Scan for the cell matching the given text and deliver its [X, Y] coordinate at center. 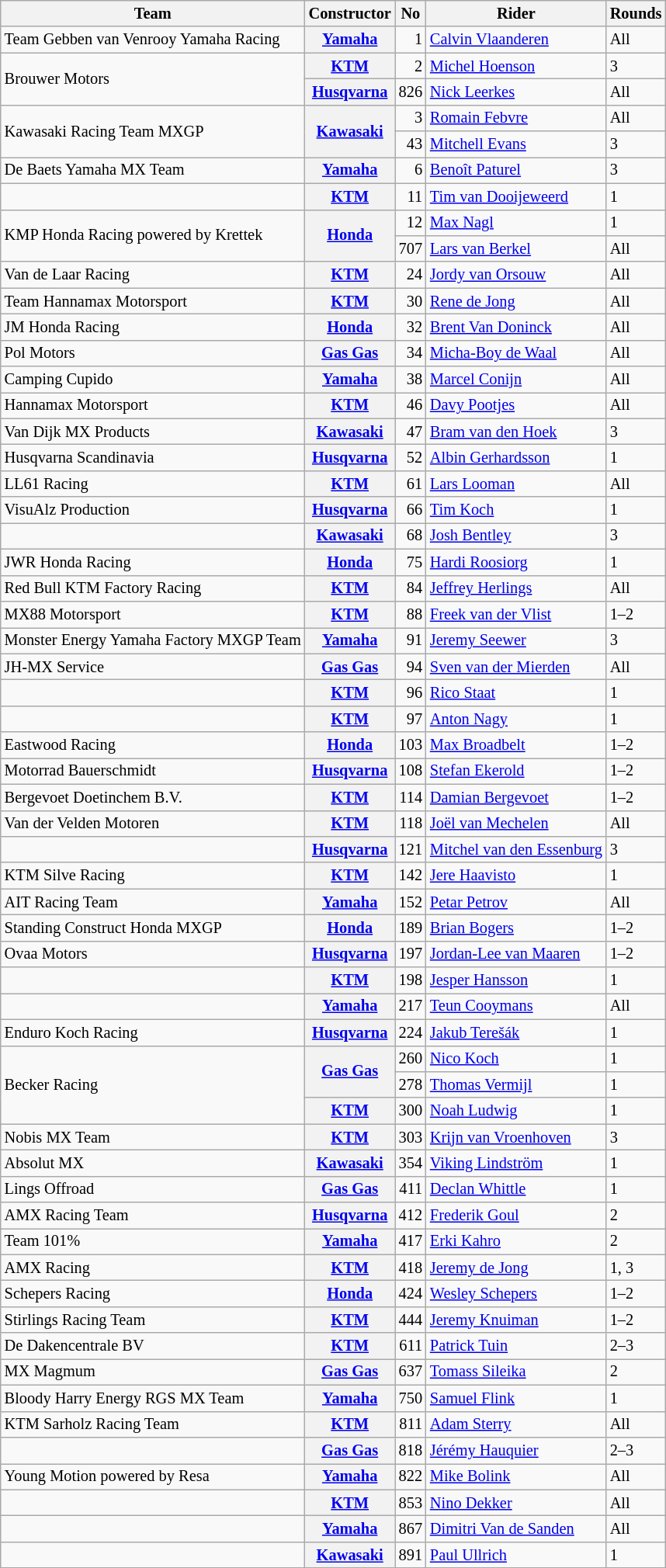
Frederik Goul [516, 1216]
Albin Gerhardsson [516, 457]
Red Bull KTM Factory Racing [153, 588]
De Baets Yamaha MX Team [153, 170]
AMX Racing Team [153, 1216]
Rider [516, 13]
Nick Leerkes [516, 92]
Team Hannamax Motorsport [153, 301]
Jérémy Hauquier [516, 1450]
Teun Cooymans [516, 1006]
Adam Sterry [516, 1424]
Jere Haavisto [516, 876]
Van Dijk MX Products [153, 432]
Viking Lindström [516, 1163]
Brent Van Doninck [516, 327]
Rounds [637, 13]
278 [411, 1084]
Petar Petrov [516, 902]
Calvin Vlaanderen [516, 40]
Patrick Tuin [516, 1346]
Enduro Koch Racing [153, 1032]
Krijn van Vroenhoven [516, 1137]
Brian Bogers [516, 928]
198 [411, 980]
Jeremy de Jong [516, 1268]
Noah Ludwig [516, 1111]
Motorrad Bauerschmidt [153, 771]
JM Honda Racing [153, 327]
300 [411, 1111]
1, 3 [637, 1268]
Team Gebben van Venrooy Yamaha Racing [153, 40]
34 [411, 353]
Stirlings Racing Team [153, 1320]
811 [411, 1424]
891 [411, 1555]
Rene de Jong [516, 301]
826 [411, 92]
Nico Koch [516, 1059]
Davy Pootjes [516, 405]
Van de Laar Racing [153, 275]
114 [411, 797]
75 [411, 562]
867 [411, 1528]
KMP Honda Racing powered by Krettek [153, 236]
152 [411, 902]
32 [411, 327]
Josh Bentley [516, 536]
6 [411, 170]
Thomas Vermijl [516, 1084]
637 [411, 1372]
38 [411, 380]
303 [411, 1137]
Dimitri Van de Sanden [516, 1528]
118 [411, 824]
46 [411, 405]
Ovaa Motors [153, 954]
Lars Looman [516, 484]
94 [411, 667]
12 [411, 223]
Young Motion powered by Resa [153, 1476]
444 [411, 1320]
Micha-Boy de Waal [516, 353]
52 [411, 457]
66 [411, 510]
Erki Kahro [516, 1241]
Team [153, 13]
91 [411, 640]
Joël van Mechelen [516, 824]
189 [411, 928]
Wesley Schepers [516, 1294]
Jesper Hansson [516, 980]
Hardi Roosiorg [516, 562]
822 [411, 1476]
KTM Silve Racing [153, 876]
Absolut MX [153, 1163]
142 [411, 876]
417 [411, 1241]
Romain Febvre [516, 118]
197 [411, 954]
Eastwood Racing [153, 745]
217 [411, 1006]
Bram van den Hoek [516, 432]
97 [411, 719]
Lars van Berkel [516, 248]
Jordy van Orsouw [516, 275]
AMX Racing [153, 1268]
JH-MX Service [153, 667]
Rico Staat [516, 692]
354 [411, 1163]
Jordan-Lee van Maaren [516, 954]
88 [411, 614]
VisuAlz Production [153, 510]
121 [411, 849]
Anton Nagy [516, 719]
11 [411, 196]
707 [411, 248]
Lings Offroad [153, 1189]
Becker Racing [153, 1085]
Samuel Flink [516, 1398]
Max Nagl [516, 223]
103 [411, 745]
Freek van der Vlist [516, 614]
Nobis MX Team [153, 1137]
611 [411, 1346]
Tim van Dooijeweerd [516, 196]
30 [411, 301]
108 [411, 771]
Declan Whittle [516, 1189]
Monster Energy Yamaha Factory MXGP Team [153, 640]
Jeremy Seewer [516, 640]
Sven van der Mierden [516, 667]
Jakub Terešák [516, 1032]
224 [411, 1032]
MX88 Motorsport [153, 614]
418 [411, 1268]
260 [411, 1059]
Van der Velden Motoren [153, 824]
Benoît Paturel [516, 170]
Brouwer Motors [153, 79]
Mitchell Evans [516, 144]
84 [411, 588]
818 [411, 1450]
Michel Hoenson [516, 66]
Mitchel van den Essenburg [516, 849]
Marcel Conijn [516, 380]
Husqvarna Scandinavia [153, 457]
853 [411, 1503]
Standing Construct Honda MXGP [153, 928]
Damian Bergevoet [516, 797]
96 [411, 692]
Jeffrey Herlings [516, 588]
Hannamax Motorsport [153, 405]
Max Broadbelt [516, 745]
Mike Bolink [516, 1476]
750 [411, 1398]
Schepers Racing [153, 1294]
Team 101% [153, 1241]
AIT Racing Team [153, 902]
Stefan Ekerold [516, 771]
24 [411, 275]
Paul Ullrich [516, 1555]
Constructor [350, 13]
Kawasaki Racing Team MXGP [153, 130]
KTM Sarholz Racing Team [153, 1424]
Tomass Sileika [516, 1372]
68 [411, 536]
424 [411, 1294]
Jeremy Knuiman [516, 1320]
De Dakencentrale BV [153, 1346]
MX Magmum [153, 1372]
No [411, 13]
Bergevoet Doetinchem B.V. [153, 797]
47 [411, 432]
43 [411, 144]
Bloody Harry Energy RGS MX Team [153, 1398]
JWR Honda Racing [153, 562]
411 [411, 1189]
Nino Dekker [516, 1503]
Camping Cupido [153, 380]
Tim Koch [516, 510]
LL61 Racing [153, 484]
61 [411, 484]
412 [411, 1216]
Pol Motors [153, 353]
